Pinpoint the cell where the given text exists, returning its [X, Y] midpoint coordinate. 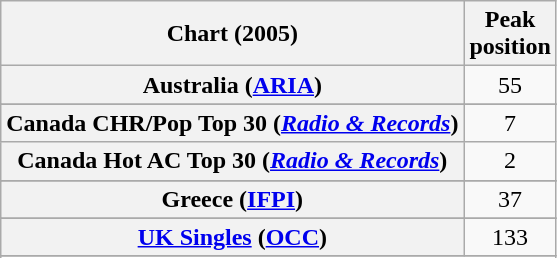
7 [510, 123]
Chart (2005) [232, 34]
2 [510, 161]
UK Singles (OCC) [232, 237]
55 [510, 85]
Canada CHR/Pop Top 30 (Radio & Records) [232, 123]
Greece (IFPI) [232, 199]
133 [510, 237]
Australia (ARIA) [232, 85]
Canada Hot AC Top 30 (Radio & Records) [232, 161]
Peakposition [510, 34]
37 [510, 199]
